Determine the [X, Y] coordinate at the center of the cell enclosing the given text.  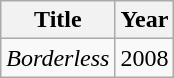
Title [58, 20]
Year [144, 20]
Borderless [58, 58]
2008 [144, 58]
